Determine the [x, y] coordinate at the center of the cell enclosing the given text.  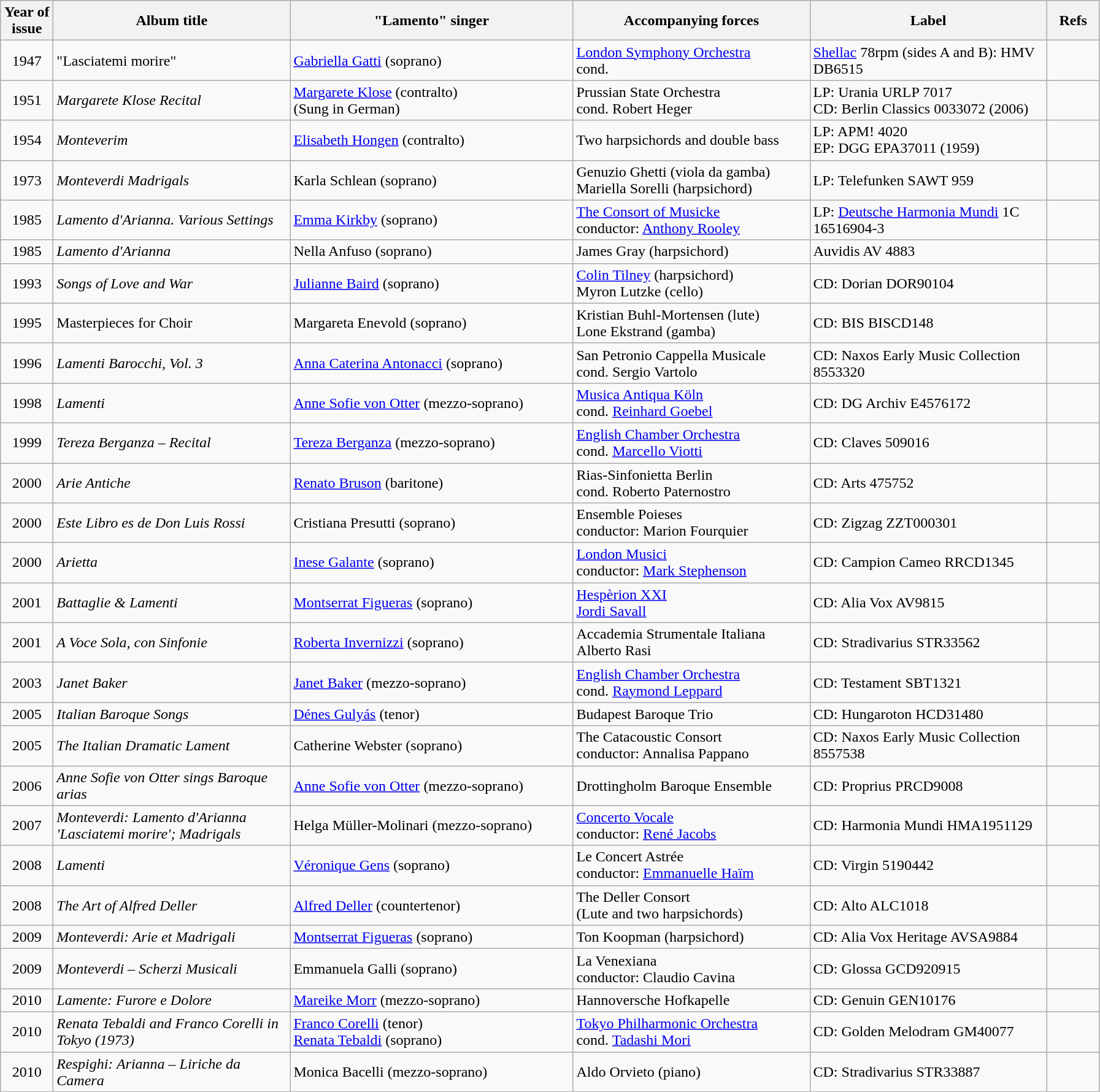
"Lamento" singer [432, 21]
2006 [27, 785]
Drottingholm Baroque Ensemble [691, 785]
Monteverdi – Scherzi Musicali [172, 968]
James Gray (harpsichord) [691, 252]
Roberta Invernizzi (soprano) [432, 643]
Janet Baker [172, 682]
Monteverdi Madrigals [172, 180]
CD: Proprius PRCD9008 [928, 785]
Karla Schlean (soprano) [432, 180]
Label [928, 21]
CD: Stradivarius STR33887 [928, 1071]
A Voce Sola, con Sinfonie [172, 643]
LP: APM! 4020EP: DGG EPA37011 (1959) [928, 140]
Accademia Strumentale ItalianaAlberto Rasi [691, 643]
CD: Alia Vox Heritage AVSA9884 [928, 937]
Monica Bacelli (mezzo-soprano) [432, 1071]
Helga Müller-Molinari (mezzo-soprano) [432, 826]
Nella Anfuso (soprano) [432, 252]
CD: Alia Vox AV9815 [928, 602]
CD: Alto ALC1018 [928, 906]
Refs [1073, 21]
Renato Bruson (baritone) [432, 482]
London Symphony Orchestracond. [691, 60]
LP: Urania URLP 7017CD: Berlin Classics 0033072 (2006) [928, 101]
CD: DG Archiv E4576172 [928, 402]
Tereza Berganza – Recital [172, 443]
Inese Galante (soprano) [432, 563]
Album title [172, 21]
Year of issue [27, 21]
Emma Kirkby (soprano) [432, 220]
Renata Tebaldi and Franco Corelli in Tokyo (1973) [172, 1032]
Hannoversche Hofkapelle [691, 1000]
CD: Harmonia Mundi HMA1951129 [928, 826]
Este Libro es de Don Luis Rossi [172, 523]
Lamento d'Arianna [172, 252]
"Lasciatemi morire" [172, 60]
Margareta Enevold (soprano) [432, 323]
Battaglie & Lamenti [172, 602]
CD: Zigzag ZZT000301 [928, 523]
Catherine Webster (soprano) [432, 746]
The Deller Consort(Lute and two harpsichords) [691, 906]
Lamente: Furore e Dolore [172, 1000]
Monteverdi: Lamento d'Arianna 'Lasciatemi morire'; Madrigals [172, 826]
1993 [27, 283]
Arietta [172, 563]
Emmanuela Galli (soprano) [432, 968]
CD: Virgin 5190442 [928, 865]
Budapest Baroque Trio [691, 714]
CD: Naxos Early Music Collection 8557538 [928, 746]
Aldo Orvieto (piano) [691, 1071]
Lamento d'Arianna. Various Settings [172, 220]
The Consort of Musickeconductor: Anthony Rooley [691, 220]
2003 [27, 682]
Lamenti Barocchi, Vol. 3 [172, 363]
2007 [27, 826]
CD: BIS BISCD148 [928, 323]
1996 [27, 363]
1995 [27, 323]
LP: Deutsche Harmonia Mundi 1C 16516904-3 [928, 220]
Mareike Morr (mezzo-soprano) [432, 1000]
Genuzio Ghetti (viola da gamba)Mariella Sorelli (harpsichord) [691, 180]
1951 [27, 101]
1954 [27, 140]
CD: Claves 509016 [928, 443]
CD: Campion Cameo RRCD1345 [928, 563]
Shellac 78rpm (sides A and B): HMV DB6515 [928, 60]
CD: Hungaroton HCD31480 [928, 714]
1998 [27, 402]
Gabriella Gatti (soprano) [432, 60]
1973 [27, 180]
CD: Testament SBT1321 [928, 682]
Julianne Baird (soprano) [432, 283]
Musica Antiqua Kölncond. Reinhard Goebel [691, 402]
Italian Baroque Songs [172, 714]
Ton Koopman (harpsichord) [691, 937]
Songs of Love and War [172, 283]
Hespèrion XXIJordi Savall [691, 602]
1947 [27, 60]
The Catacoustic Consortconductor: Annalisa Pappano [691, 746]
Alfred Deller (countertenor) [432, 906]
Kristian Buhl-Mortensen (lute)Lone Ekstrand (gamba) [691, 323]
Prussian State Orchestracond. Robert Heger [691, 101]
Anna Caterina Antonacci (soprano) [432, 363]
CD: Dorian DOR90104 [928, 283]
CD: Glossa GCD920915 [928, 968]
Monteverim [172, 140]
The Italian Dramatic Lament [172, 746]
CD: Arts 475752 [928, 482]
Monteverdi: Arie et Madrigali [172, 937]
Janet Baker (mezzo-soprano) [432, 682]
Dénes Gulyás (tenor) [432, 714]
Accompanying forces [691, 21]
Two harpsichords and double bass [691, 140]
Auvidis AV 4883 [928, 252]
Rias-Sinfonietta Berlincond. Roberto Paternostro [691, 482]
San Petronio Cappella Musicalecond. Sergio Vartolo [691, 363]
Respighi: Arianna – Liriche da Camera [172, 1071]
Le Concert Astréeconductor: Emmanuelle Haïm [691, 865]
London Musiciconductor: Mark Stephenson [691, 563]
Concerto Vocaleconductor: René Jacobs [691, 826]
Véronique Gens (soprano) [432, 865]
CD: Genuin GEN10176 [928, 1000]
The Art of Alfred Deller [172, 906]
Ensemble Poiesesconductor: Marion Fourquier [691, 523]
LP: Telefunken SAWT 959 [928, 180]
Tokyo Philharmonic Orchestracond. Tadashi Mori [691, 1032]
1999 [27, 443]
CD: Golden Melodram GM40077 [928, 1032]
Arie Antiche [172, 482]
Colin Tilney (harpsichord)Myron Lutzke (cello) [691, 283]
Masterpieces for Choir [172, 323]
CD: Stradivarius STR33562 [928, 643]
English Chamber Orchestracond. Raymond Leppard [691, 682]
La Venexianaconductor: Claudio Cavina [691, 968]
Tereza Berganza (mezzo-soprano) [432, 443]
Anne Sofie von Otter sings Baroque arias [172, 785]
Franco Corelli (tenor)Renata Tebaldi (soprano) [432, 1032]
Margarete Klose Recital [172, 101]
CD: Naxos Early Music Collection 8553320 [928, 363]
Margarete Klose (contralto)(Sung in German) [432, 101]
Elisabeth Hongen (contralto) [432, 140]
English Chamber Orchestracond. Marcello Viotti [691, 443]
Cristiana Presutti (soprano) [432, 523]
